Find where the given text appears and provide that cell's center as [x, y] coordinate. 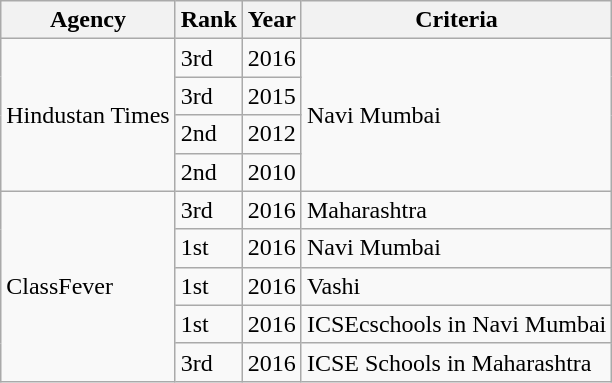
Agency [88, 20]
ICSE Schools in Maharashtra [456, 362]
Rank [208, 20]
Maharashtra [456, 210]
2010 [272, 172]
Hindustan Times [88, 115]
2015 [272, 96]
Vashi [456, 286]
2012 [272, 134]
ICSEcschools in Navi Mumbai [456, 324]
Year [272, 20]
ClassFever [88, 286]
Criteria [456, 20]
